Capture the cell that displays the provided text and extract its (X, Y) central coordinate. 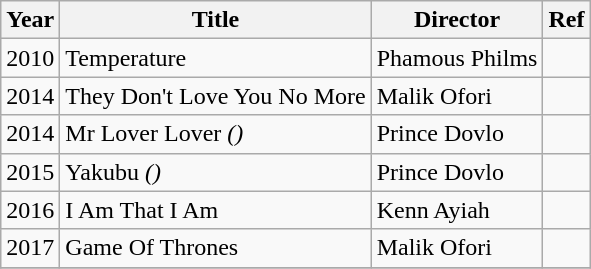
2010 (30, 58)
They Don't Love You No More (216, 96)
Yakubu () (216, 172)
Ref (566, 20)
I Am That I Am (216, 210)
Game Of Thrones (216, 248)
Year (30, 20)
2015 (30, 172)
2017 (30, 248)
Mr Lover Lover () (216, 134)
Title (216, 20)
Director (457, 20)
Temperature (216, 58)
Kenn Ayiah (457, 210)
2016 (30, 210)
Phamous Philms (457, 58)
